Detect which cell encompasses the target text, then output its (x, y) center coordinate. 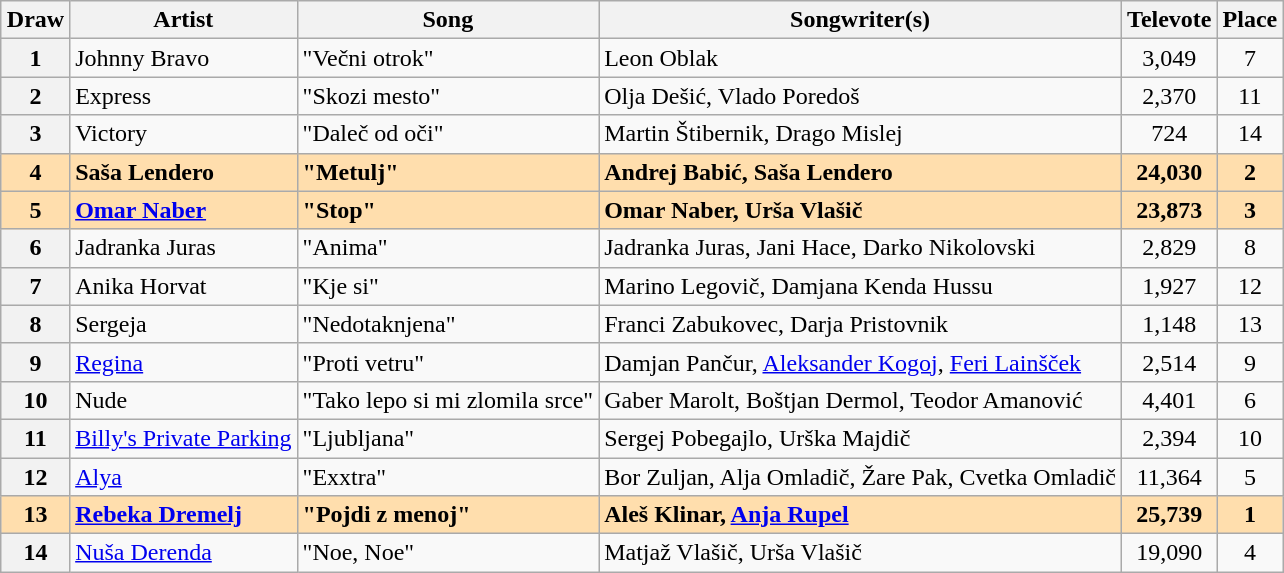
"Noe, Noe" (448, 553)
Andrej Babić, Saša Lendero (860, 172)
19,090 (1170, 553)
Victory (184, 134)
Anika Horvat (184, 286)
Johnny Bravo (184, 58)
"Proti vetru" (448, 362)
4,401 (1170, 400)
"Ljubljana" (448, 438)
"Skozi mesto" (448, 96)
Regina (184, 362)
Bor Zuljan, Alja Omladič, Žare Pak, Cvetka Omladič (860, 477)
2,829 (1170, 248)
Songwriter(s) (860, 20)
Artist (184, 20)
"Exxtra" (448, 477)
"Daleč od oči" (448, 134)
Marino Legovič, Damjana Kenda Hussu (860, 286)
Omar Naber (184, 210)
Gaber Marolt, Boštjan Dermol, Teodor Amanović (860, 400)
Martin Štibernik, Drago Mislej (860, 134)
724 (1170, 134)
Place (1250, 20)
24,030 (1170, 172)
Olja Dešić, Vlado Poredoš (860, 96)
Billy's Private Parking (184, 438)
Saša Lendero (184, 172)
Televote (1170, 20)
Jadranka Juras, Jani Hace, Darko Nikolovski (860, 248)
Matjaž Vlašič, Urša Vlašič (860, 553)
"Kje si" (448, 286)
"Anima" (448, 248)
Leon Oblak (860, 58)
Song (448, 20)
Aleš Klinar, Anja Rupel (860, 515)
1,148 (1170, 324)
23,873 (1170, 210)
Nuša Derenda (184, 553)
Nude (184, 400)
2,394 (1170, 438)
Jadranka Juras (184, 248)
Alya (184, 477)
Sergeja (184, 324)
"Večni otrok" (448, 58)
1,927 (1170, 286)
25,739 (1170, 515)
11,364 (1170, 477)
Omar Naber, Urša Vlašič (860, 210)
"Tako lepo si mi zlomila srce" (448, 400)
Rebeka Dremelj (184, 515)
2,514 (1170, 362)
3,049 (1170, 58)
Franci Zabukovec, Darja Pristovnik (860, 324)
"Pojdi z menoj" (448, 515)
"Stop" (448, 210)
Damjan Pančur, Aleksander Kogoj, Feri Lainšček (860, 362)
Express (184, 96)
"Metulj" (448, 172)
Sergej Pobegajlo, Urška Majdič (860, 438)
Draw (35, 20)
2,370 (1170, 96)
"Nedotaknjena" (448, 324)
